Locate the cell with the specified text and output its (x, y) center coordinate. 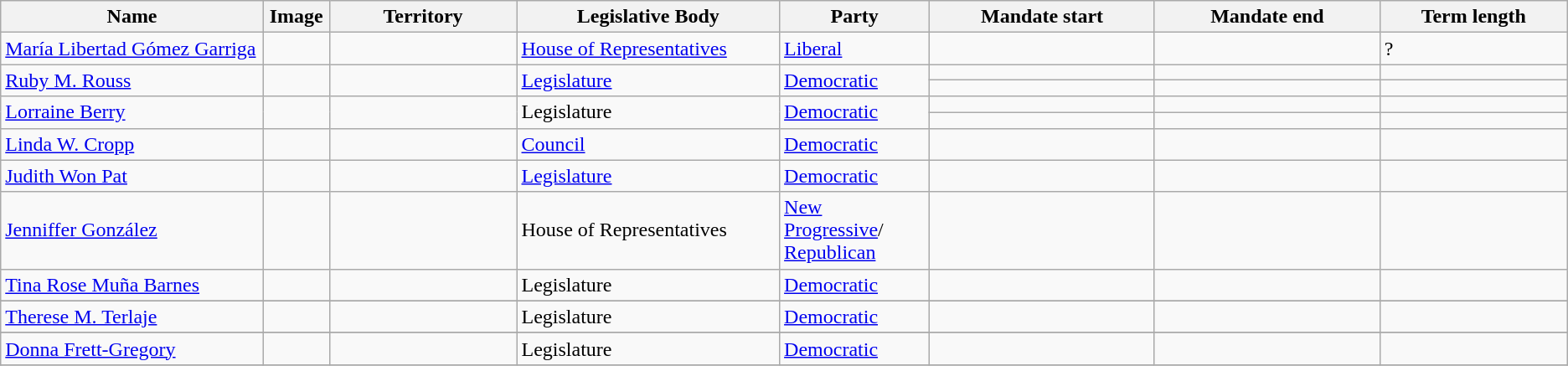
Term length (1473, 17)
Lorraine Berry (132, 112)
Mandate start (1042, 17)
? (1473, 49)
Tina Rose Muña Barnes (132, 285)
Judith Won Pat (132, 176)
Council (648, 144)
María Libertad Gómez Garriga (132, 49)
Liberal (854, 49)
Donna Frett-Gregory (132, 348)
Territory (423, 17)
Linda W. Cropp (132, 144)
Image (297, 17)
New Progressive/ Republican (854, 230)
Mandate end (1266, 17)
Therese M. Terlaje (132, 317)
Name (132, 17)
Ruby M. Rouss (132, 80)
Party (854, 17)
Jenniffer González (132, 230)
Legislative Body (648, 17)
